Determine the (X, Y) coordinate at the center of the cell enclosing the given text.  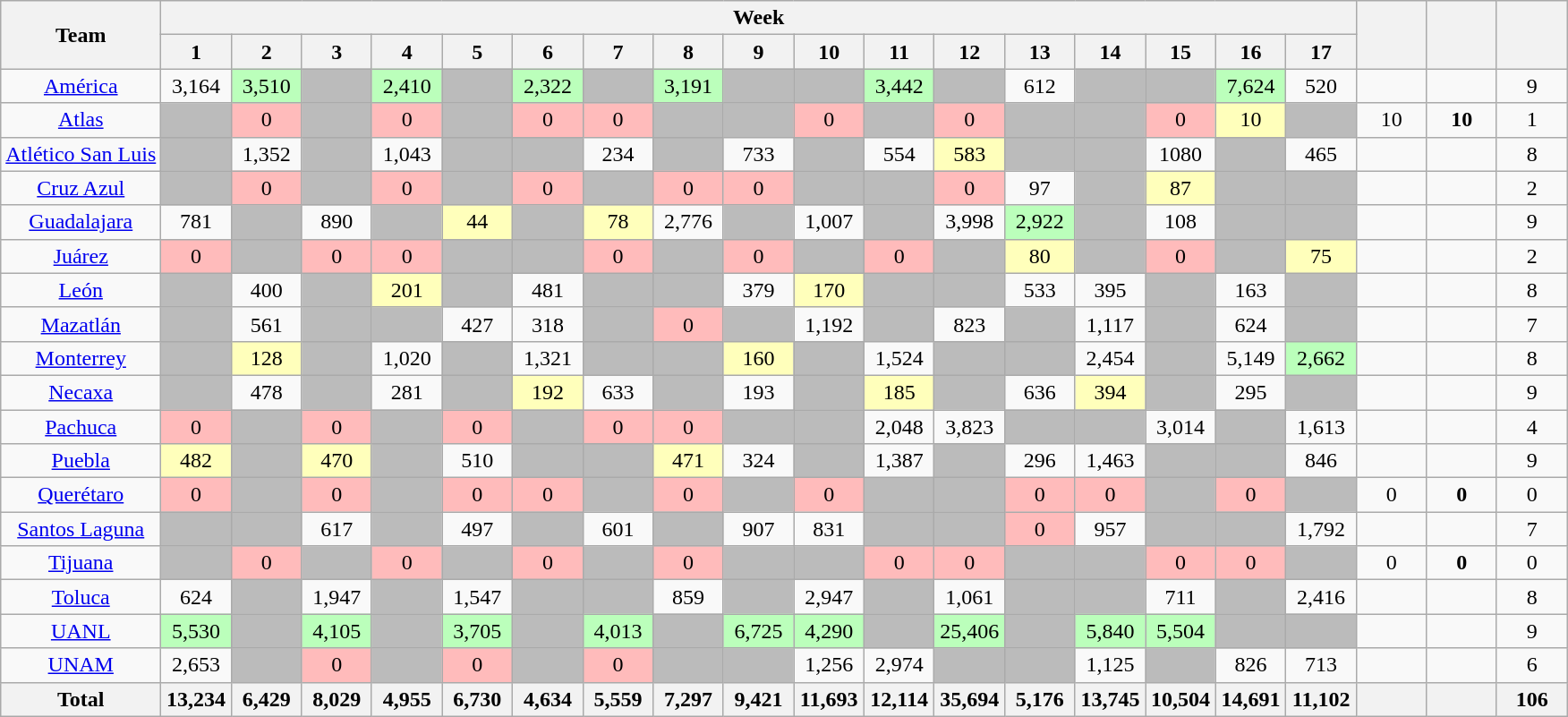
617 (337, 529)
3 (337, 52)
2,416 (1321, 597)
16 (1251, 52)
11 (899, 52)
185 (899, 392)
4,013 (618, 631)
13,745 (1110, 699)
5,559 (618, 699)
5,530 (197, 631)
1,947 (337, 597)
8,029 (337, 699)
510 (478, 461)
106 (1532, 699)
Cruz Azul (81, 188)
846 (1321, 461)
12 (970, 52)
831 (829, 529)
295 (1251, 392)
520 (1321, 86)
12,114 (899, 699)
2,974 (899, 665)
4,290 (829, 631)
5,149 (1251, 358)
3,191 (689, 86)
583 (970, 154)
15 (1181, 52)
14,691 (1251, 699)
Atlas (81, 120)
711 (1181, 597)
11,693 (829, 699)
281 (406, 392)
324 (759, 461)
1,792 (1321, 529)
Week (759, 18)
1,547 (478, 597)
1,007 (829, 222)
1,387 (899, 461)
7,624 (1251, 86)
Necaxa (81, 392)
2,410 (406, 86)
13 (1040, 52)
25,406 (970, 631)
400 (267, 290)
Puebla (81, 461)
Querétaro (81, 495)
561 (267, 324)
636 (1040, 392)
1,043 (406, 154)
3,164 (197, 86)
5,176 (1040, 699)
1,061 (970, 597)
3,510 (267, 86)
3,998 (970, 222)
1,463 (1110, 461)
6,725 (759, 631)
427 (478, 324)
17 (1321, 52)
5,504 (1181, 631)
3,823 (970, 427)
395 (1110, 290)
Team (81, 35)
163 (1251, 290)
823 (970, 324)
Tijuana (81, 563)
128 (267, 358)
781 (197, 222)
481 (548, 290)
2,776 (689, 222)
4,955 (406, 699)
10,504 (1181, 699)
612 (1040, 86)
6,730 (478, 699)
13,234 (197, 699)
160 (759, 358)
2,048 (899, 427)
394 (1110, 392)
2,653 (197, 665)
1,321 (548, 358)
6,429 (267, 699)
2,454 (1110, 358)
9,421 (759, 699)
379 (759, 290)
2,662 (1321, 358)
465 (1321, 154)
633 (618, 392)
Santos Laguna (81, 529)
296 (1040, 461)
Toluca (81, 597)
1,613 (1321, 427)
44 (478, 222)
826 (1251, 665)
713 (1321, 665)
192 (548, 392)
2,922 (1040, 222)
3,442 (899, 86)
América (81, 86)
Monterrey (81, 358)
3,014 (1181, 427)
UANL (81, 631)
3,705 (478, 631)
554 (899, 154)
482 (197, 461)
193 (759, 392)
4,634 (548, 699)
470 (337, 461)
7,297 (689, 699)
11,102 (1321, 699)
234 (618, 154)
5,840 (1110, 631)
14 (1110, 52)
957 (1110, 529)
478 (267, 392)
Guadalajara (81, 222)
2,947 (829, 597)
890 (337, 222)
170 (829, 290)
733 (759, 154)
80 (1040, 256)
1,524 (899, 358)
Total (81, 699)
907 (759, 529)
497 (478, 529)
5 (478, 52)
UNAM (81, 665)
201 (406, 290)
471 (689, 461)
1,125 (1110, 665)
1080 (1181, 154)
601 (618, 529)
859 (689, 597)
35,694 (970, 699)
87 (1181, 188)
1,117 (1110, 324)
533 (1040, 290)
1,192 (829, 324)
108 (1181, 222)
1,352 (267, 154)
Atlético San Luis (81, 154)
Juárez (81, 256)
Pachuca (81, 427)
75 (1321, 256)
1,256 (829, 665)
78 (618, 222)
León (81, 290)
1,020 (406, 358)
2,322 (548, 86)
318 (548, 324)
Mazatlán (81, 324)
4,105 (337, 631)
97 (1040, 188)
